Return the (x, y) coordinate for the center point of the cell that contains the specified text.  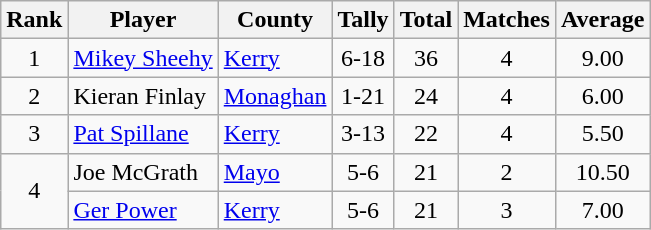
6.00 (602, 96)
9.00 (602, 58)
Mayo (275, 172)
7.00 (602, 210)
Mikey Sheehy (143, 58)
36 (426, 58)
Tally (363, 20)
Average (602, 20)
1 (34, 58)
10.50 (602, 172)
24 (426, 96)
Joe McGrath (143, 172)
County (275, 20)
6-18 (363, 58)
Matches (507, 20)
22 (426, 134)
Monaghan (275, 96)
Pat Spillane (143, 134)
Total (426, 20)
Kieran Finlay (143, 96)
Player (143, 20)
Rank (34, 20)
1-21 (363, 96)
5.50 (602, 134)
3-13 (363, 134)
Ger Power (143, 210)
